Determine the [X, Y] coordinate at the center of the cell enclosing the given text.  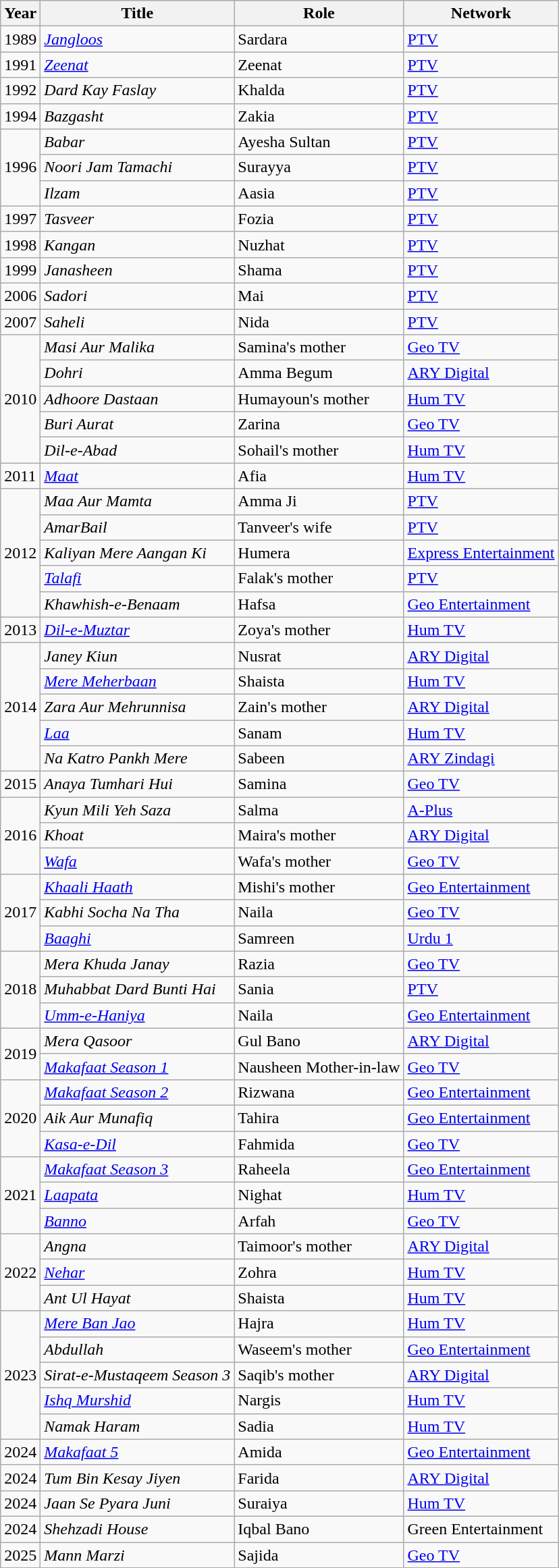
Mere Ban Jao [138, 1324]
Jangloos [138, 39]
2015 [20, 784]
Zain's mother [319, 707]
Dard Kay Faslay [138, 90]
Noori Jam Tamachi [138, 167]
Surayya [319, 167]
Makafaat 5 [138, 1452]
2019 [20, 1054]
Sohail's mother [319, 450]
2011 [20, 476]
Janasheen [138, 270]
Zohra [319, 1272]
Samina's mother [319, 348]
Makafaat Season 3 [138, 1170]
2020 [20, 1118]
Wafa's mother [319, 861]
ARY Zindagi [481, 759]
Jaan Se Pyara Juni [138, 1503]
2022 [20, 1272]
Talafi [138, 578]
Umm-e-Haniya [138, 1015]
Laa [138, 732]
Nehar [138, 1272]
2012 [20, 553]
Mai [319, 296]
2007 [20, 322]
Aik Aur Munafiq [138, 1118]
Masi Aur Malika [138, 348]
Angna [138, 1247]
Dil-e-Abad [138, 450]
Amida [319, 1452]
Namak Haram [138, 1426]
1989 [20, 39]
1992 [20, 90]
Raheela [319, 1170]
Aasia [319, 193]
Year [20, 13]
Kyun Mili Yeh Saza [138, 810]
Zara Aur Mehrunnisa [138, 707]
Nausheen Mother-in-law [319, 1066]
Sadia [319, 1426]
Ant Ul Hayat [138, 1298]
Urdu 1 [481, 938]
Suraiya [319, 1503]
Fozia [319, 219]
Baaghi [138, 938]
Express Entertainment [481, 553]
Shehzadi House [138, 1529]
Salma [319, 810]
Mishi's mother [319, 887]
Waseem's mother [319, 1349]
Farida [319, 1478]
Saheli [138, 322]
Mere Meherbaan [138, 681]
1998 [20, 244]
Makafaat Season 1 [138, 1066]
Makafaat Season 2 [138, 1092]
1994 [20, 116]
Nida [319, 322]
Laapata [138, 1195]
Tanveer's wife [319, 527]
Razia [319, 964]
2023 [20, 1375]
Abdullah [138, 1349]
Mera Khuda Janay [138, 964]
Anaya Tumhari Hui [138, 784]
Zarina [319, 425]
Nusrat [319, 655]
Kangan [138, 244]
Sardara [319, 39]
2016 [20, 836]
Arfah [319, 1221]
Samina [319, 784]
Maat [138, 476]
2021 [20, 1195]
Hafsa [319, 604]
2013 [20, 630]
Babar [138, 142]
Khawhish-e-Benaam [138, 604]
Khoat [138, 836]
Maira's mother [319, 836]
Rizwana [319, 1092]
Amma Ji [319, 502]
Mann Marzi [138, 1555]
Ishq Murshid [138, 1401]
Afia [319, 476]
Tum Bin Kesay Jiyen [138, 1478]
Gul Bano [319, 1041]
2006 [20, 296]
Ilzam [138, 193]
1996 [20, 167]
Kabhi Socha Na Tha [138, 913]
Sabeen [319, 759]
Green Entertainment [481, 1529]
1997 [20, 219]
Sania [319, 990]
Humayoun's mother [319, 399]
Iqbal Bano [319, 1529]
Sadori [138, 296]
Adhoore Dastaan [138, 399]
2010 [20, 399]
Dil-e-Muztar [138, 630]
Khalda [319, 90]
Sanam [319, 732]
Tahira [319, 1118]
2014 [20, 707]
Dohri [138, 373]
Bazgasht [138, 116]
Amma Begum [319, 373]
Nuzhat [319, 244]
Shama [319, 270]
Na Katro Pankh Mere [138, 759]
Saqib's mother [319, 1375]
Zoya's mother [319, 630]
Fahmida [319, 1144]
Khaali Haath [138, 887]
Network [481, 13]
Role [319, 13]
1999 [20, 270]
Humera [319, 553]
Wafa [138, 861]
Mera Qasoor [138, 1041]
Nighat [319, 1195]
Janey Kiun [138, 655]
Tasveer [138, 219]
Maa Aur Mamta [138, 502]
Buri Aurat [138, 425]
Muhabbat Dard Bunti Hai [138, 990]
Sajida [319, 1555]
Ayesha Sultan [319, 142]
Falak's mother [319, 578]
AmarBail [138, 527]
1991 [20, 65]
Sirat-e-Mustaqeem Season 3 [138, 1375]
Zakia [319, 116]
2017 [20, 913]
2025 [20, 1555]
Hajra [319, 1324]
Kaliyan Mere Aangan Ki [138, 553]
Kasa-e-Dil [138, 1144]
Taimoor's mother [319, 1247]
Samreen [319, 938]
Title [138, 13]
2018 [20, 990]
A-Plus [481, 810]
Banno [138, 1221]
Nargis [319, 1401]
